Capture the cell that displays the provided text and extract its [x, y] central coordinate. 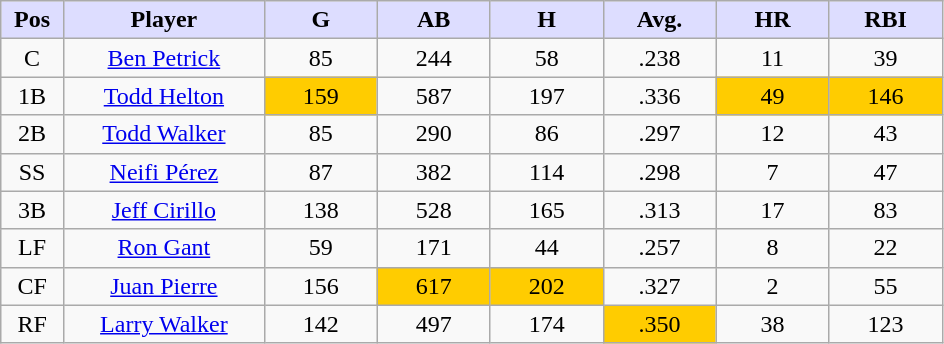
146 [886, 96]
87 [320, 172]
55 [886, 286]
44 [546, 248]
290 [434, 134]
22 [886, 248]
2B [32, 134]
202 [546, 286]
Neifi Pérez [164, 172]
.313 [660, 210]
1B [32, 96]
138 [320, 210]
47 [886, 172]
Juan Pierre [164, 286]
Larry Walker [164, 324]
Ron Gant [164, 248]
2 [772, 286]
.336 [660, 96]
58 [546, 58]
Todd Helton [164, 96]
7 [772, 172]
123 [886, 324]
528 [434, 210]
114 [546, 172]
165 [546, 210]
.327 [660, 286]
.238 [660, 58]
.297 [660, 134]
H [546, 20]
RBI [886, 20]
8 [772, 248]
49 [772, 96]
Pos [32, 20]
Player [164, 20]
G [320, 20]
11 [772, 58]
LF [32, 248]
86 [546, 134]
382 [434, 172]
39 [886, 58]
C [32, 58]
244 [434, 58]
83 [886, 210]
Avg. [660, 20]
RF [32, 324]
17 [772, 210]
.298 [660, 172]
142 [320, 324]
3B [32, 210]
Ben Petrick [164, 58]
171 [434, 248]
HR [772, 20]
SS [32, 172]
156 [320, 286]
174 [546, 324]
.257 [660, 248]
197 [546, 96]
AB [434, 20]
12 [772, 134]
38 [772, 324]
587 [434, 96]
43 [886, 134]
617 [434, 286]
CF [32, 286]
497 [434, 324]
Todd Walker [164, 134]
.350 [660, 324]
59 [320, 248]
159 [320, 96]
Jeff Cirillo [164, 210]
